Capture the cell that displays the provided text and extract its (X, Y) central coordinate. 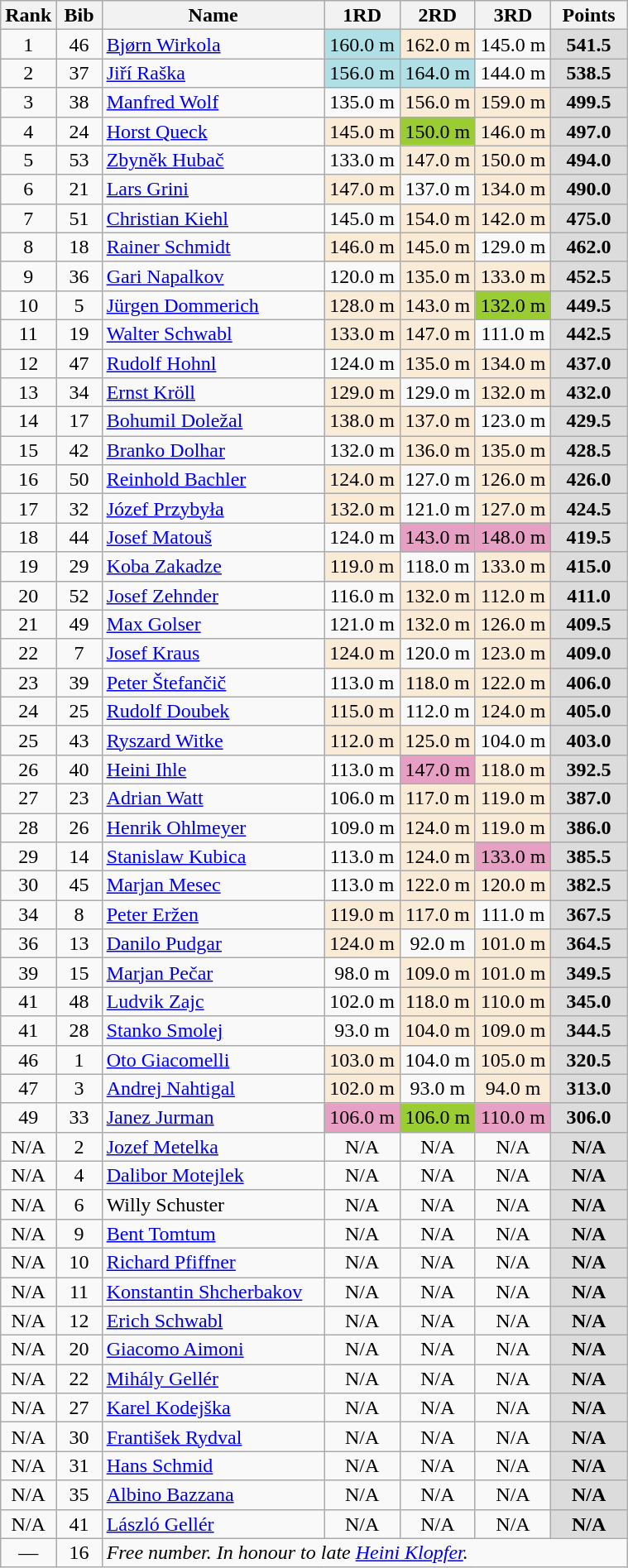
125.0 m (437, 740)
Giacomo Aimoni (213, 1350)
Josef Matouš (213, 538)
392.5 (589, 770)
428.5 (589, 450)
Peter Štefančič (213, 682)
Rainer Schmidt (213, 247)
35 (79, 1494)
42 (79, 450)
462.0 (589, 247)
320.5 (589, 1059)
František Rydval (213, 1436)
Dalibor Motejlek (213, 1175)
50 (79, 480)
52 (79, 596)
Erich Schwabl (213, 1321)
Koba Zakadze (213, 566)
94.0 m (513, 1089)
Janez Jurman (213, 1117)
Bohumil Doležal (213, 422)
Zbyněk Hubač (213, 161)
Bent Tomtum (213, 1233)
538.5 (589, 73)
442.5 (589, 334)
429.5 (589, 422)
98.0 m (362, 973)
Marjan Mesec (213, 885)
Hans Schmid (213, 1466)
92.0 m (437, 943)
45 (79, 885)
Henrik Ohlmeyer (213, 827)
162.0 m (437, 45)
385.5 (589, 857)
Christian Kiehl (213, 218)
Marjan Pečar (213, 973)
Manfred Wolf (213, 103)
159.0 m (513, 103)
128.0 m (362, 304)
Ernst Kröll (213, 392)
Mihály Gellér (213, 1379)
51 (79, 218)
313.0 (589, 1089)
László Gellér (213, 1524)
1RD (362, 15)
Richard Pfiffner (213, 1263)
136.0 m (437, 450)
387.0 (589, 798)
Free number. In honour to late Heini Klopfer. (364, 1552)
37 (79, 73)
Stanko Smolej (213, 1031)
33 (79, 1117)
Branko Dolhar (213, 450)
449.5 (589, 304)
31 (79, 1466)
411.0 (589, 596)
48 (79, 1001)
Adrian Watt (213, 798)
Andrej Nahtigal (213, 1089)
103.0 m (362, 1059)
44 (79, 538)
Ryszard Witke (213, 740)
144.0 m (513, 73)
494.0 (589, 161)
349.5 (589, 973)
386.0 (589, 827)
Konstantin Shcherbakov (213, 1292)
499.5 (589, 103)
405.0 (589, 712)
Points (589, 15)
541.5 (589, 45)
160.0 m (362, 45)
Willy Schuster (213, 1205)
424.5 (589, 508)
53 (79, 161)
Peter Eržen (213, 915)
Lars Grini (213, 189)
154.0 m (437, 218)
32 (79, 508)
38 (79, 103)
Jiří Raška (213, 73)
Horst Queck (213, 131)
Jozef Metelka (213, 1147)
40 (79, 770)
432.0 (589, 392)
Albino Bazzana (213, 1494)
Stanislaw Kubica (213, 857)
Józef Przybyła (213, 508)
Walter Schwabl (213, 334)
43 (79, 740)
148.0 m (513, 538)
415.0 (589, 566)
364.5 (589, 943)
Bjørn Wirkola (213, 45)
452.5 (589, 276)
116.0 m (362, 596)
306.0 (589, 1117)
Heini Ihle (213, 770)
164.0 m (437, 73)
Josef Zehnder (213, 596)
490.0 (589, 189)
Rudolf Doubek (213, 712)
Josef Kraus (213, 654)
Rudolf Hohnl (213, 364)
406.0 (589, 682)
345.0 (589, 1001)
Oto Giacomelli (213, 1059)
105.0 m (513, 1059)
382.5 (589, 885)
344.5 (589, 1031)
3RD (513, 15)
Ludvik Zajc (213, 1001)
Rank (28, 15)
Bib (79, 15)
409.0 (589, 654)
2RD (437, 15)
Gari Napalkov (213, 276)
Karel Kodejška (213, 1408)
497.0 (589, 131)
— (28, 1552)
115.0 m (362, 712)
138.0 m (362, 422)
409.5 (589, 624)
437.0 (589, 364)
426.0 (589, 480)
142.0 m (513, 218)
Max Golser (213, 624)
367.5 (589, 915)
Reinhold Bachler (213, 480)
Name (213, 15)
419.5 (589, 538)
475.0 (589, 218)
403.0 (589, 740)
Danilo Pudgar (213, 943)
Jürgen Dommerich (213, 304)
